Search for the cell housing the specified text and yield its [x, y] center coordinate. 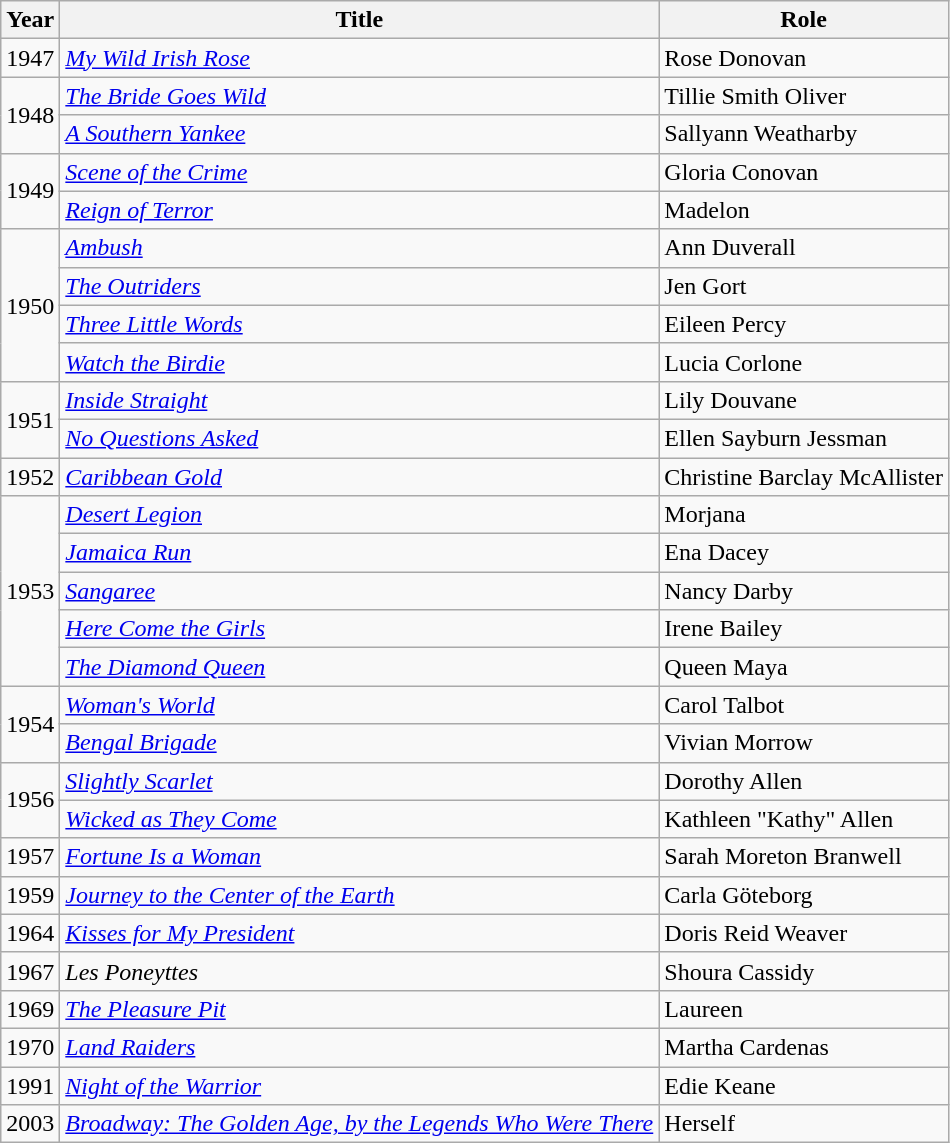
Inside Straight [360, 400]
1948 [30, 115]
Sallyann Weatharby [804, 134]
Jamaica Run [360, 553]
Madelon [804, 210]
Edie Keane [804, 1085]
Slightly Scarlet [360, 781]
1947 [30, 58]
Herself [804, 1124]
The Outriders [360, 286]
Woman's World [360, 705]
Title [360, 20]
Reign of Terror [360, 210]
Watch the Birdie [360, 362]
Christine Barclay McAllister [804, 477]
1964 [30, 933]
Journey to the Center of the Earth [360, 895]
Broadway: The Golden Age, by the Legends Who Were There [360, 1124]
1952 [30, 477]
Ambush [360, 248]
Bengal Brigade [360, 743]
Nancy Darby [804, 591]
Kisses for My President [360, 933]
1967 [30, 971]
Dorothy Allen [804, 781]
1951 [30, 419]
1954 [30, 724]
Rose Donovan [804, 58]
Here Come the Girls [360, 629]
Ann Duverall [804, 248]
Scene of the Crime [360, 172]
1970 [30, 1047]
Sarah Moreton Branwell [804, 857]
Eileen Percy [804, 324]
1950 [30, 305]
Doris Reid Weaver [804, 933]
Ellen Sayburn Jessman [804, 438]
Fortune Is a Woman [360, 857]
Night of the Warrior [360, 1085]
Lucia Corlone [804, 362]
Martha Cardenas [804, 1047]
1991 [30, 1085]
Vivian Morrow [804, 743]
Queen Maya [804, 667]
Carla Göteborg [804, 895]
2003 [30, 1124]
Shoura Cassidy [804, 971]
Year [30, 20]
The Bride Goes Wild [360, 96]
Jen Gort [804, 286]
A Southern Yankee [360, 134]
1956 [30, 800]
The Diamond Queen [360, 667]
Kathleen "Kathy" Allen [804, 819]
Wicked as They Come [360, 819]
Lily Douvane [804, 400]
Tillie Smith Oliver [804, 96]
Ena Dacey [804, 553]
1953 [30, 591]
Role [804, 20]
The Pleasure Pit [360, 1009]
Laureen [804, 1009]
Irene Bailey [804, 629]
Caribbean Gold [360, 477]
1969 [30, 1009]
Three Little Words [360, 324]
No Questions Asked [360, 438]
My Wild Irish Rose [360, 58]
Desert Legion [360, 515]
Sangaree [360, 591]
Gloria Conovan [804, 172]
1959 [30, 895]
1949 [30, 191]
Carol Talbot [804, 705]
Les Poneyttes [360, 971]
Morjana [804, 515]
Land Raiders [360, 1047]
1957 [30, 857]
